Locate the cell with the specified text and output its (x, y) center coordinate. 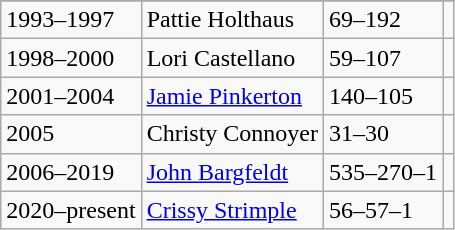
Lori Castellano (232, 58)
59–107 (384, 58)
535–270–1 (384, 172)
56–57–1 (384, 210)
John Bargfeldt (232, 172)
2006–2019 (71, 172)
69–192 (384, 20)
140–105 (384, 96)
1998–2000 (71, 58)
Crissy Strimple (232, 210)
Jamie Pinkerton (232, 96)
1993–1997 (71, 20)
Christy Connoyer (232, 134)
2005 (71, 134)
31–30 (384, 134)
2001–2004 (71, 96)
2020–present (71, 210)
Pattie Holthaus (232, 20)
